Return the (X, Y) coordinate for the center point of the cell that contains the specified text.  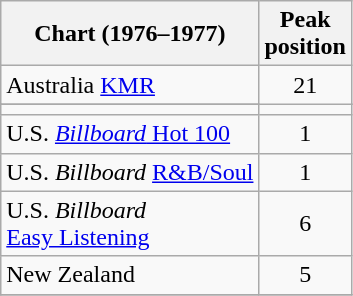
5 (305, 275)
6 (305, 224)
New Zealand (130, 275)
Chart (1976–1977) (130, 34)
U.S. Billboard R&B/Soul (130, 172)
U.S. Billboard Hot 100 (130, 134)
Peakposition (305, 34)
U.S. Billboard Easy Listening (130, 224)
21 (305, 85)
Australia KMR (130, 85)
